Pinpoint the cell where the given text exists, returning its [X, Y] midpoint coordinate. 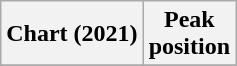
Peakposition [189, 34]
Chart (2021) [72, 34]
